Return the [X, Y] coordinate for the center point of the cell that contains the specified text.  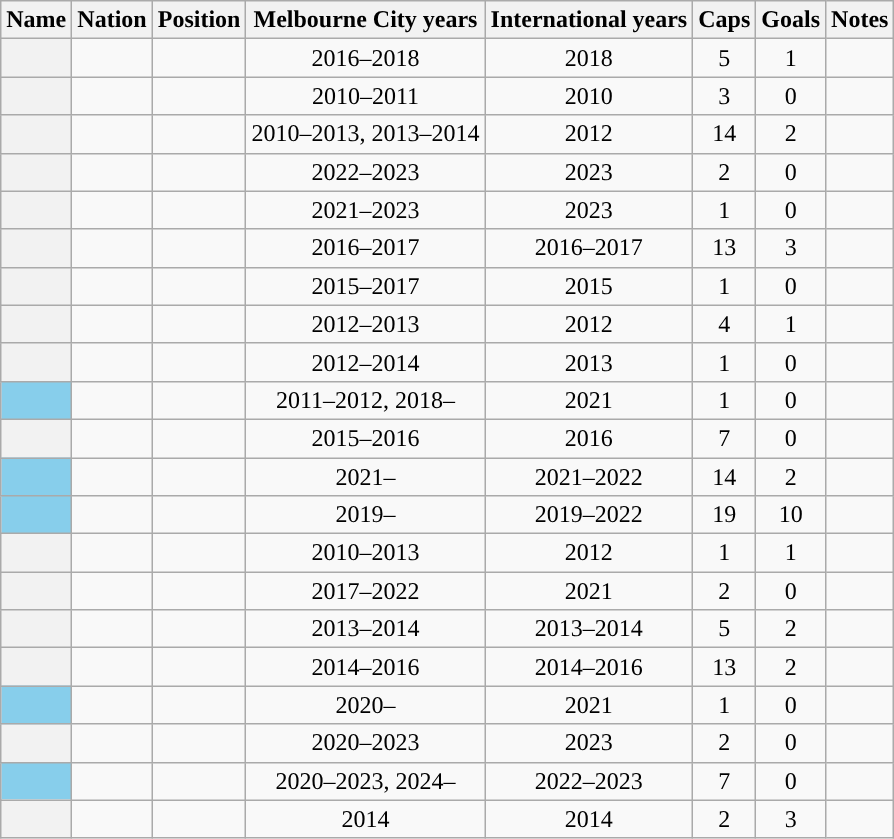
2020–2023 [366, 743]
2011–2012, 2018– [366, 400]
10 [791, 515]
2010–2013 [366, 553]
2012–2014 [366, 362]
2021–2023 [366, 210]
Caps [724, 20]
Notes [860, 20]
Name [36, 20]
2016–2018 [366, 58]
2019–2022 [589, 515]
Melbourne City years [366, 20]
2020–2023, 2024– [366, 781]
2015–2017 [366, 286]
International years [589, 20]
Nation [112, 20]
Goals [791, 20]
2010 [589, 96]
2021–2022 [589, 477]
2013 [589, 362]
2019– [366, 515]
Position [199, 20]
2010–2011 [366, 96]
2017–2022 [366, 591]
4 [724, 324]
2015 [589, 286]
2010–2013, 2013–2014 [366, 134]
2021– [366, 477]
2018 [589, 58]
2020– [366, 705]
2016 [589, 438]
19 [724, 515]
2015–2016 [366, 438]
2012–2013 [366, 324]
